Search for the cell housing the specified text and yield its (X, Y) center coordinate. 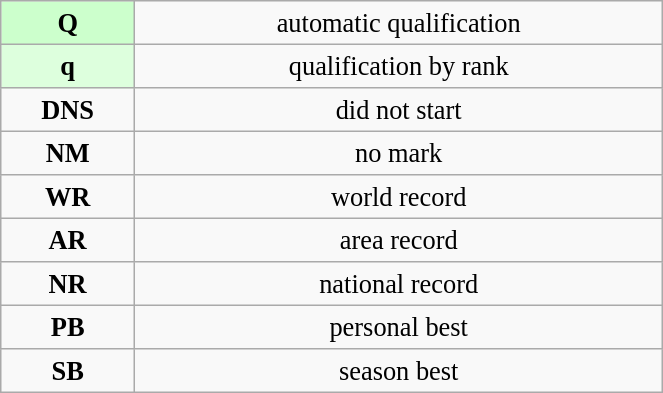
DNS (68, 109)
SB (68, 371)
world record (399, 197)
personal best (399, 327)
AR (68, 240)
national record (399, 284)
NR (68, 284)
PB (68, 327)
Q (68, 22)
q (68, 66)
NM (68, 153)
season best (399, 371)
no mark (399, 153)
area record (399, 240)
automatic qualification (399, 22)
did not start (399, 109)
qualification by rank (399, 66)
WR (68, 197)
